Determine the (X, Y) coordinate at the center of the cell enclosing the given text.  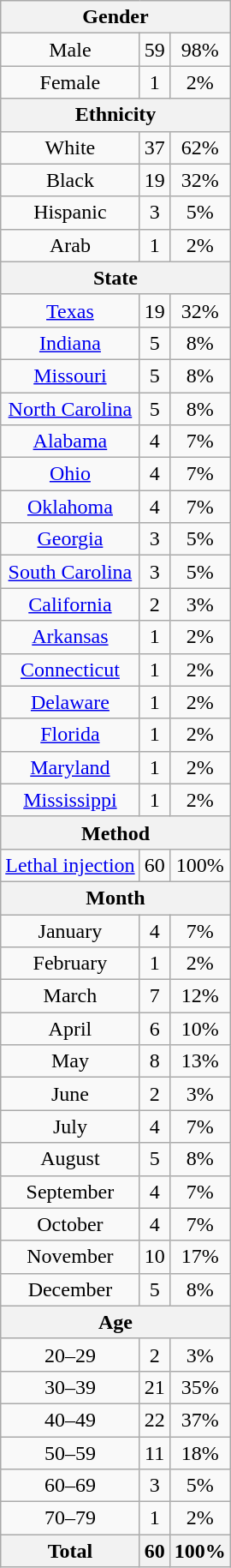
21 (154, 1387)
Alabama (70, 442)
37% (200, 1420)
62% (200, 147)
Missouri (70, 375)
Method (115, 832)
Mississippi (70, 800)
Texas (70, 310)
13% (200, 1061)
Total (70, 1551)
Age (115, 1322)
6 (154, 1029)
11 (154, 1453)
Connecticut (70, 670)
37 (154, 147)
Arkansas (70, 637)
50–59 (70, 1453)
Georgia (70, 539)
Gender (115, 17)
Lethal injection (70, 865)
November (70, 1257)
10% (200, 1029)
June (70, 1094)
8 (154, 1061)
40–49 (70, 1420)
Delaware (70, 702)
98% (200, 50)
Black (70, 180)
10 (154, 1257)
Hispanic (70, 213)
South Carolina (70, 572)
August (70, 1159)
March (70, 996)
Ethnicity (115, 115)
35% (200, 1387)
California (70, 604)
17% (200, 1257)
Indiana (70, 343)
7 (154, 996)
April (70, 1029)
White (70, 147)
North Carolina (70, 409)
70–79 (70, 1518)
Oklahoma (70, 507)
February (70, 964)
Ohio (70, 474)
59 (154, 50)
20–29 (70, 1355)
December (70, 1289)
12% (200, 996)
January (70, 930)
Month (115, 898)
Female (70, 82)
18% (200, 1453)
October (70, 1224)
30–39 (70, 1387)
Male (70, 50)
Maryland (70, 767)
State (115, 278)
Arab (70, 245)
22 (154, 1420)
Florida (70, 735)
May (70, 1061)
September (70, 1192)
July (70, 1126)
60–69 (70, 1486)
